From the cell containing the given text, extract its center point as [X, Y] coordinate. 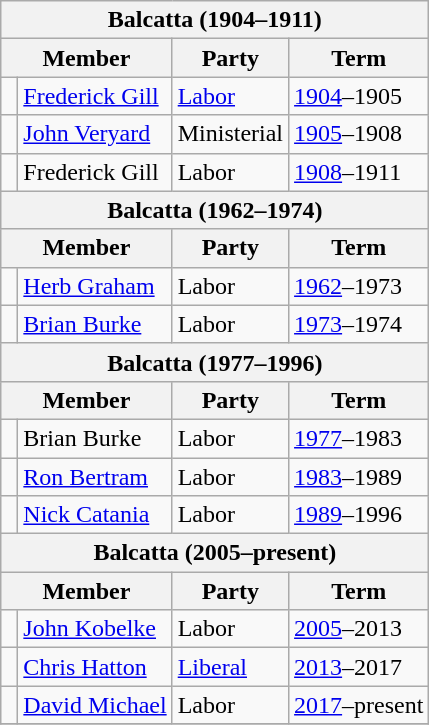
Balcatta (2005–present) [215, 553]
1977–1983 [359, 438]
John Kobelke [95, 629]
Herb Graham [95, 286]
1962–1973 [359, 286]
2005–2013 [359, 629]
1905–1908 [359, 134]
2013–2017 [359, 667]
Nick Catania [95, 515]
Liberal [230, 667]
Ron Bertram [95, 477]
David Michael [95, 705]
John Veryard [95, 134]
2017–present [359, 705]
1973–1974 [359, 324]
1989–1996 [359, 515]
Balcatta (1904–1911) [215, 20]
Balcatta (1977–1996) [215, 362]
Chris Hatton [95, 667]
1983–1989 [359, 477]
1908–1911 [359, 172]
Ministerial [230, 134]
1904–1905 [359, 96]
Balcatta (1962–1974) [215, 210]
